Detect which cell encompasses the target text, then output its (X, Y) center coordinate. 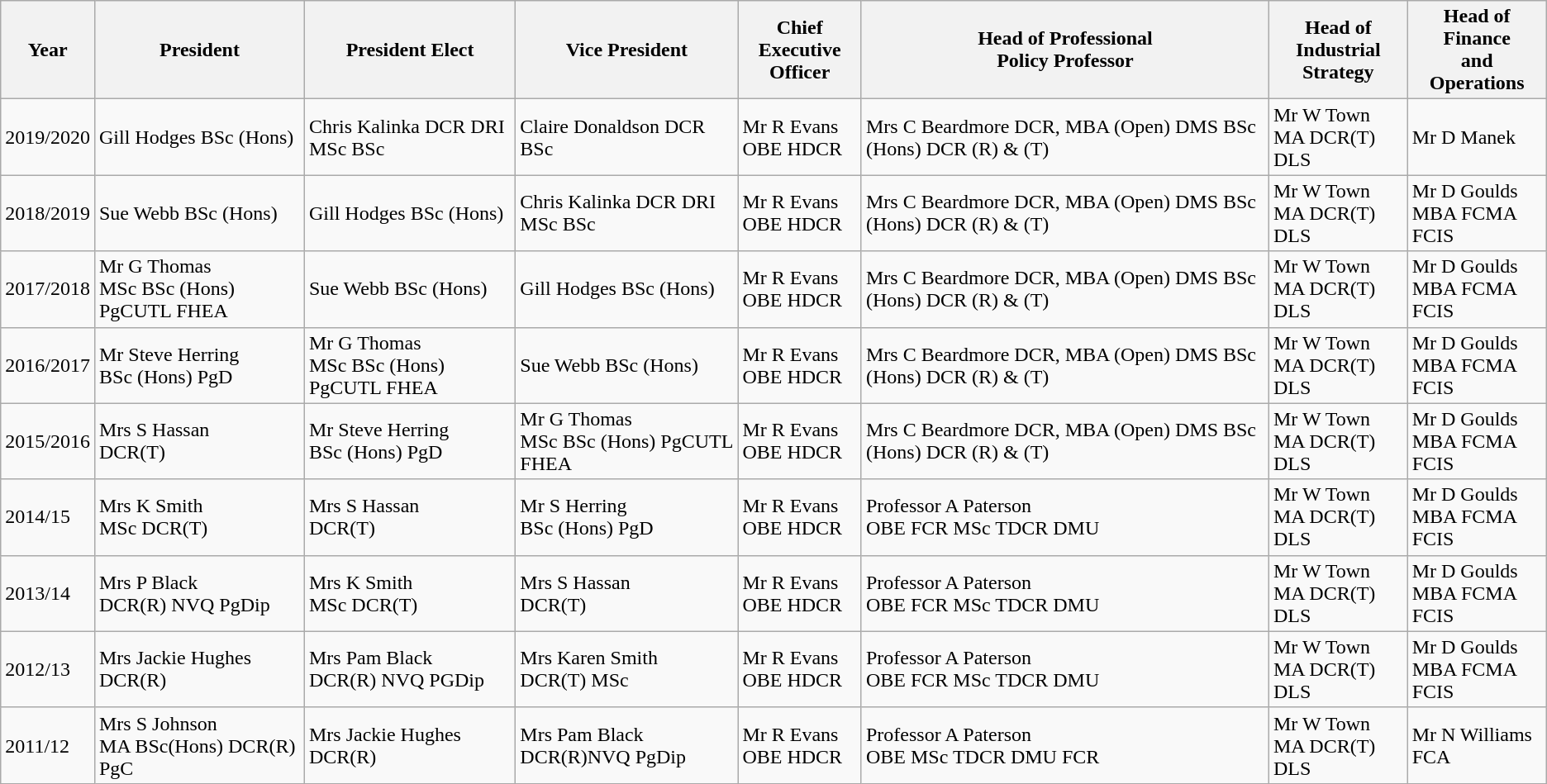
Claire Donaldson DCR BSc (626, 137)
Mrs Karen SmithDCR(T) MSc (626, 669)
Mr N WilliamsFCA (1477, 745)
Head of ProfessionalPolicy Professor (1064, 50)
2016/2017 (48, 365)
2013/14 (48, 593)
Chief ExecutiveOfficer (800, 50)
Year (48, 50)
2018/2019 (48, 213)
2017/2018 (48, 289)
2019/2020 (48, 137)
2011/12 (48, 745)
President Elect (410, 50)
Mrs Pam BlackDCR(R) NVQ PGDip (410, 669)
2012/13 (48, 669)
Mrs Pam BlackDCR(R)NVQ PgDip (626, 745)
Head of IndustrialStrategy (1338, 50)
Professor A PatersonOBE MSc TDCR DMU FCR (1064, 745)
Mrs S JohnsonMA BSc(Hons) DCR(R) PgC (199, 745)
Mrs P BlackDCR(R) NVQ PgDip (199, 593)
Mr D Manek (1477, 137)
Head of Financeand Operations (1477, 50)
2014/15 (48, 517)
Mr S HerringBSc (Hons) PgD (626, 517)
2015/2016 (48, 441)
Vice President (626, 50)
President (199, 50)
